Locate the cell with the specified text and output its [X, Y] center coordinate. 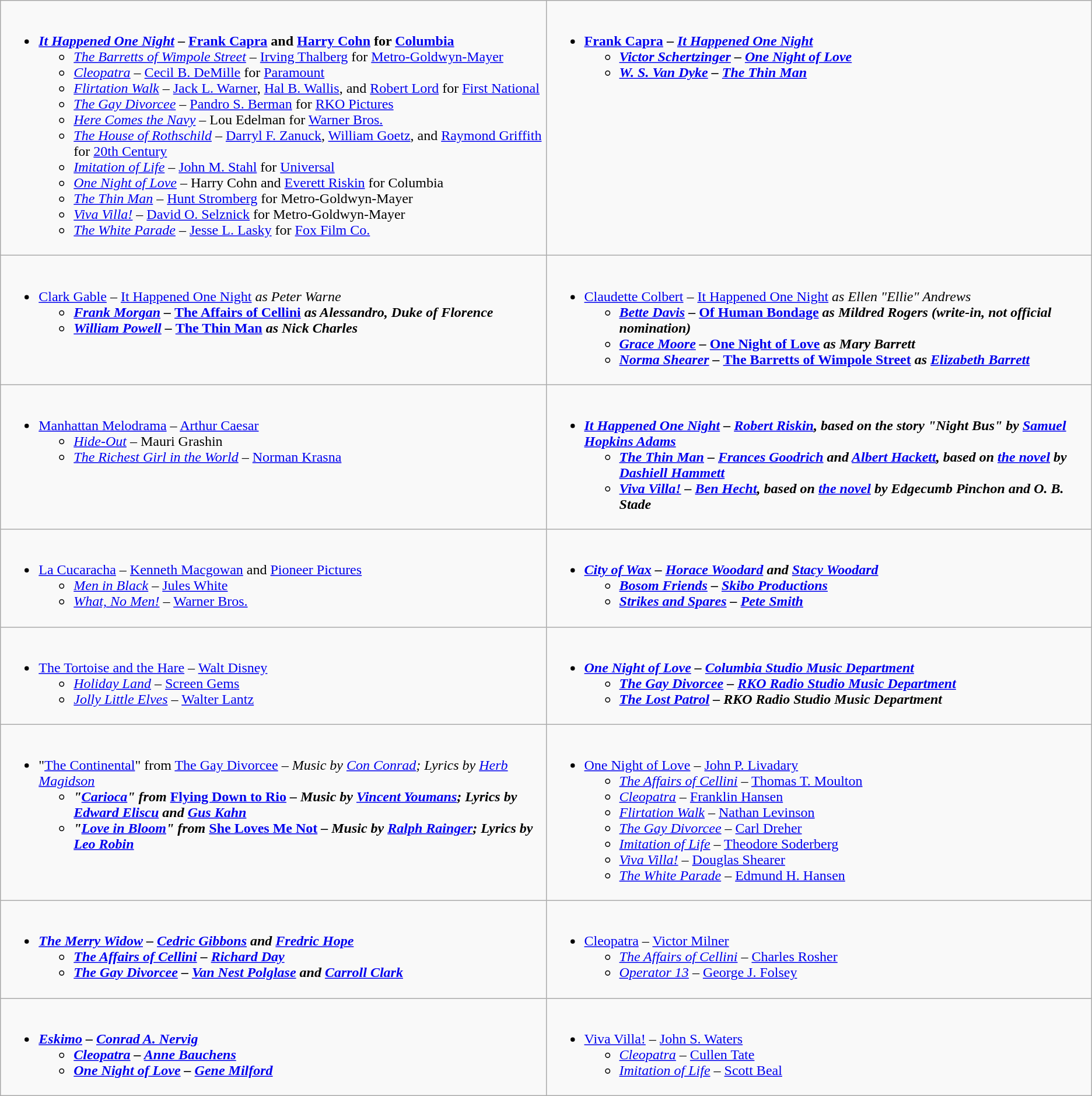
Manhattan Melodrama – Arthur CaesarHide-Out – Mauri GrashinThe Richest Girl in the World – Norman Krasna [273, 457]
The Merry Widow – Cedric Gibbons and Fredric HopeThe Affairs of Cellini – Richard DayThe Gay Divorcee – Van Nest Polglase and Carroll Clark [273, 949]
Viva Villa! – John S. WatersCleopatra – Cullen TateImitation of Life – Scott Beal [819, 1047]
The Tortoise and the Hare – Walt DisneyHoliday Land – Screen GemsJolly Little Elves – Walter Lantz [273, 676]
City of Wax – Horace Woodard and Stacy WoodardBosom Friends – Skibo ProductionsStrikes and Spares – Pete Smith [819, 578]
La Cucaracha – Kenneth Macgowan and Pioneer PicturesMen in Black – Jules WhiteWhat, No Men! – Warner Bros. [273, 578]
Frank Capra – It Happened One NightVictor Schertzinger – One Night of LoveW. S. Van Dyke – The Thin Man [819, 128]
Eskimo – Conrad A. NervigCleopatra – Anne BauchensOne Night of Love – Gene Milford [273, 1047]
Cleopatra – Victor MilnerThe Affairs of Cellini – Charles RosherOperator 13 – George J. Folsey [819, 949]
